Scan for the cell matching the given text and deliver its (X, Y) coordinate at center. 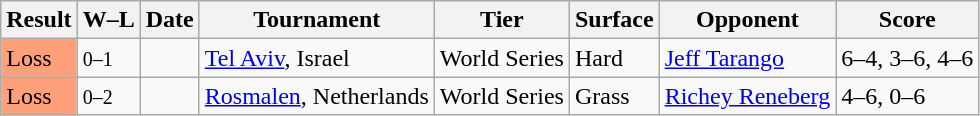
6–4, 3–6, 4–6 (908, 58)
Rosmalen, Netherlands (316, 96)
Jeff Tarango (748, 58)
Date (170, 20)
4–6, 0–6 (908, 96)
Hard (614, 58)
Result (39, 20)
Surface (614, 20)
Tier (502, 20)
Richey Reneberg (748, 96)
Opponent (748, 20)
0–1 (108, 58)
Score (908, 20)
Tournament (316, 20)
0–2 (108, 96)
Tel Aviv, Israel (316, 58)
Grass (614, 96)
W–L (108, 20)
